Identify which cell holds the provided text, then report its (X, Y) central coordinate. 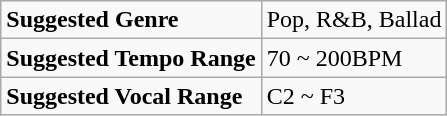
Suggested Tempo Range (131, 58)
C2 ~ F3 (354, 96)
Suggested Vocal Range (131, 96)
Pop, R&B, Ballad (354, 20)
70 ~ 200BPM (354, 58)
Suggested Genre (131, 20)
